Output the [X, Y] coordinate of the center of the cell containing the given text.  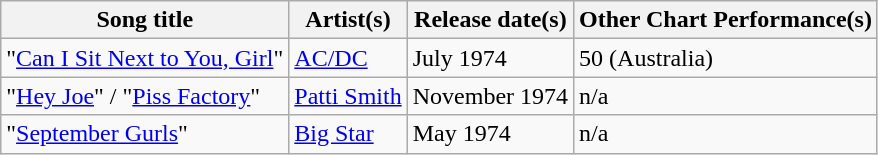
"Hey Joe" / "Piss Factory" [145, 96]
July 1974 [490, 58]
Other Chart Performance(s) [726, 20]
50 (Australia) [726, 58]
AC/DC [348, 58]
Artist(s) [348, 20]
May 1974 [490, 134]
"September Gurls" [145, 134]
Song title [145, 20]
Patti Smith [348, 96]
Release date(s) [490, 20]
"Can I Sit Next to You, Girl" [145, 58]
November 1974 [490, 96]
Big Star [348, 134]
